Extract the [X, Y] coordinate from the center of the cell holding the provided text.  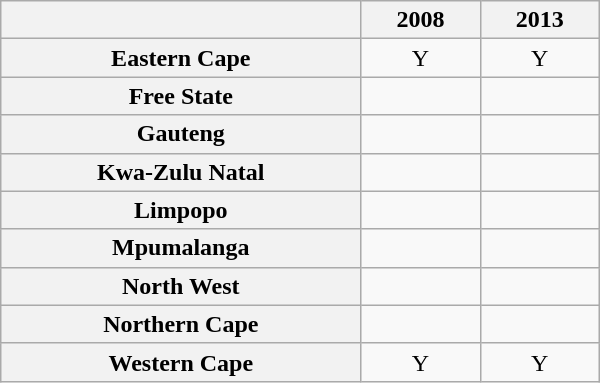
Kwa-Zulu Natal [181, 172]
Northern Cape [181, 324]
Free State [181, 96]
North West [181, 286]
2008 [420, 20]
Western Cape [181, 362]
Gauteng [181, 134]
2013 [540, 20]
Mpumalanga [181, 248]
Eastern Cape [181, 58]
Limpopo [181, 210]
